Detect which cell encompasses the target text, then output its [x, y] center coordinate. 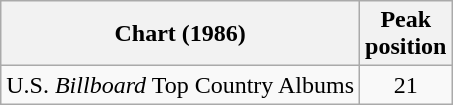
21 [406, 85]
U.S. Billboard Top Country Albums [180, 85]
Chart (1986) [180, 34]
Peakposition [406, 34]
